From the cell containing the given text, extract its center point as [x, y] coordinate. 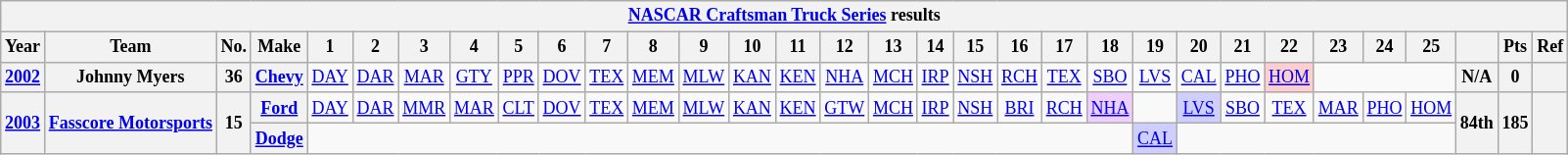
24 [1384, 47]
0 [1515, 77]
BRI [1020, 108]
Ref [1550, 47]
NASCAR Craftsman Truck Series results [785, 16]
20 [1198, 47]
Chevy [279, 77]
Year [23, 47]
13 [894, 47]
PPR [519, 77]
3 [425, 47]
No. [233, 47]
5 [519, 47]
6 [562, 47]
12 [845, 47]
14 [936, 47]
MMR [425, 108]
Pts [1515, 47]
N/A [1478, 77]
84th [1478, 123]
4 [474, 47]
7 [607, 47]
19 [1155, 47]
Team [130, 47]
Dodge [279, 137]
21 [1243, 47]
Fasscore Motorsports [130, 123]
18 [1110, 47]
17 [1064, 47]
185 [1515, 123]
CLT [519, 108]
23 [1338, 47]
9 [703, 47]
1 [330, 47]
2 [376, 47]
GTY [474, 77]
8 [654, 47]
22 [1290, 47]
36 [233, 77]
16 [1020, 47]
2003 [23, 123]
25 [1431, 47]
11 [798, 47]
Make [279, 47]
Johnny Myers [130, 77]
2002 [23, 77]
10 [753, 47]
GTW [845, 108]
Ford [279, 108]
